Find where the given text appears and provide that cell's center as (X, Y) coordinate. 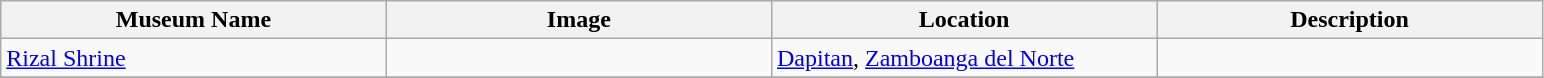
Dapitan, Zamboanga del Norte (964, 58)
Museum Name (194, 20)
Description (1350, 20)
Location (964, 20)
Rizal Shrine (194, 58)
Image (578, 20)
